Locate the cell with the specified text and output its [x, y] center coordinate. 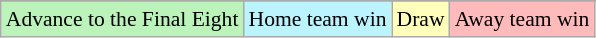
Advance to the Final Eight [122, 19]
Home team win [317, 19]
Draw [421, 19]
Away team win [522, 19]
